Determine the [x, y] coordinate at the center of the cell enclosing the given text.  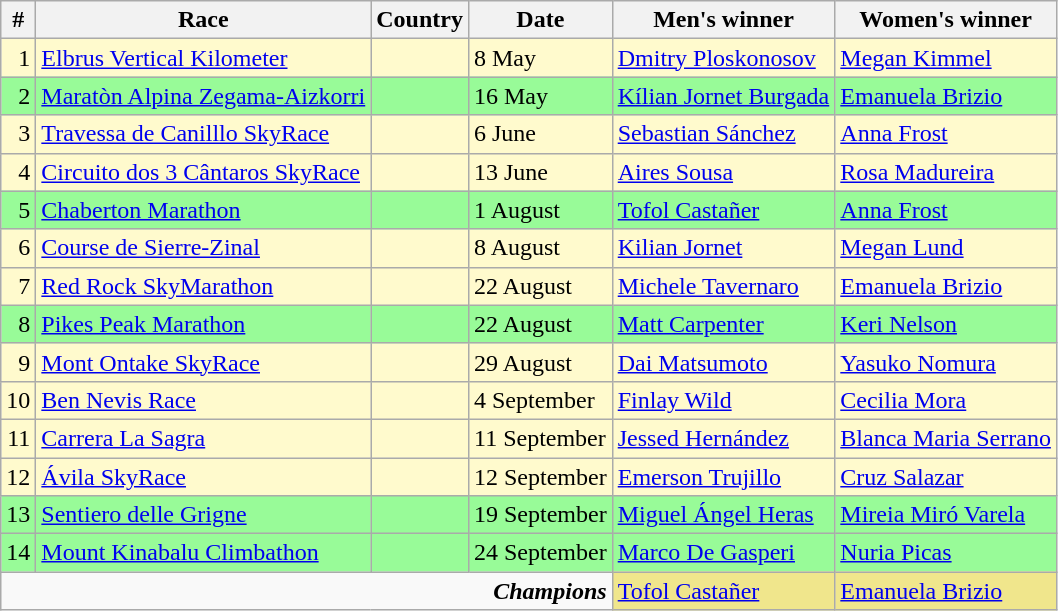
19 September [540, 515]
Dai Matsumoto [724, 362]
24 September [540, 553]
11 September [540, 438]
Mont Ontake SkyRace [204, 362]
Ávila SkyRace [204, 477]
Ben Nevis Race [204, 400]
8 May [540, 58]
Sebastian Sánchez [724, 134]
Keri Nelson [946, 324]
8 August [540, 248]
2 [18, 96]
Megan Kimmel [946, 58]
1 [18, 58]
8 [18, 324]
Dmitry Ploskonosov [724, 58]
Circuito dos 3 Cântaros SkyRace [204, 172]
Michele Tavernaro [724, 286]
Cruz Salazar [946, 477]
16 May [540, 96]
Carrera La Sagra [204, 438]
Megan Lund [946, 248]
Elbrus Vertical Kilometer [204, 58]
10 [18, 400]
Rosa Madureira [946, 172]
Date [540, 20]
4 September [540, 400]
Maratòn Alpina Zegama-Aizkorri [204, 96]
Kilian Jornet [724, 248]
Yasuko Nomura [946, 362]
29 August [540, 362]
12 September [540, 477]
Mount Kinabalu Climbathon [204, 553]
9 [18, 362]
1 August [540, 210]
Men's winner [724, 20]
Mireia Miró Varela [946, 515]
5 [18, 210]
Red Rock SkyMarathon [204, 286]
Aires Sousa [724, 172]
12 [18, 477]
Cecilia Mora [946, 400]
3 [18, 134]
4 [18, 172]
7 [18, 286]
Nuria Picas [946, 553]
11 [18, 438]
Travessa de Canilllo SkyRace [204, 134]
Jessed Hernández [724, 438]
Kílian Jornet Burgada [724, 96]
6 June [540, 134]
Race [204, 20]
Finlay Wild [724, 400]
6 [18, 248]
14 [18, 553]
Pikes Peak Marathon [204, 324]
Miguel Ángel Heras [724, 515]
Chaberton Marathon [204, 210]
Course de Sierre-Zinal [204, 248]
Women's winner [946, 20]
13 June [540, 172]
Marco De Gasperi [724, 553]
Champions [306, 591]
13 [18, 515]
Country [420, 20]
Matt Carpenter [724, 324]
Emerson Trujillo [724, 477]
Sentiero delle Grigne [204, 515]
# [18, 20]
Blanca Maria Serrano [946, 438]
